Return (X, Y) of the center of cell containing provided text 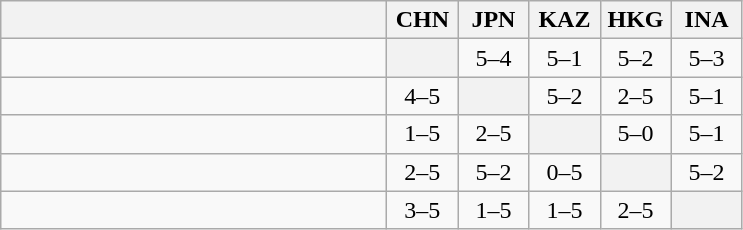
5–4 (494, 58)
HKG (636, 20)
CHN (422, 20)
4–5 (422, 96)
INA (706, 20)
5–3 (706, 58)
3–5 (422, 210)
JPN (494, 20)
0–5 (564, 172)
5–0 (636, 134)
KAZ (564, 20)
